For the text-containing cell, return its midpoint in (X, Y) coordinate format. 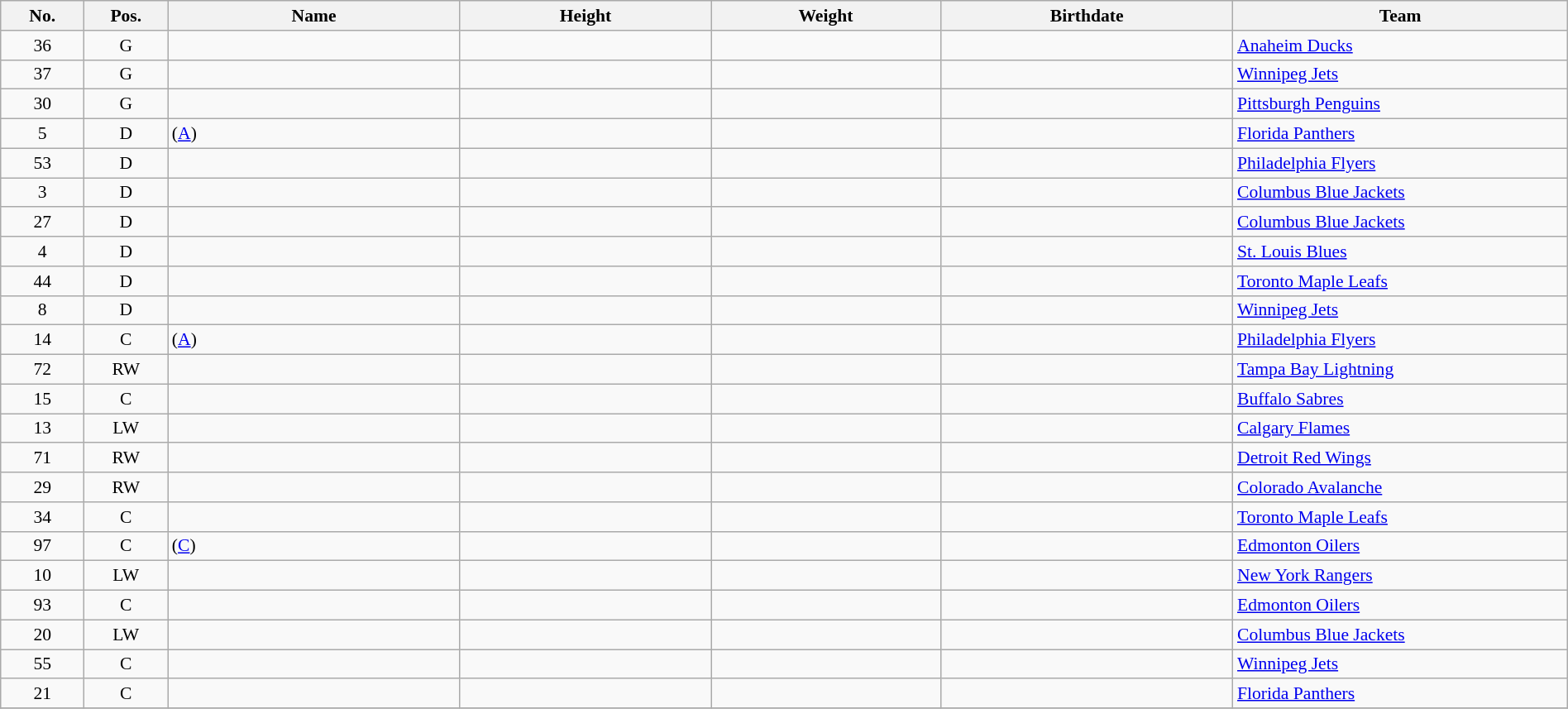
4 (43, 252)
15 (43, 399)
Colorado Avalanche (1400, 487)
Buffalo Sabres (1400, 399)
3 (43, 193)
Birthdate (1087, 16)
New York Rangers (1400, 576)
Weight (826, 16)
44 (43, 281)
Calgary Flames (1400, 429)
37 (43, 74)
21 (43, 694)
72 (43, 370)
14 (43, 340)
Team (1400, 16)
55 (43, 664)
27 (43, 223)
34 (43, 517)
71 (43, 458)
Name (314, 16)
St. Louis Blues (1400, 252)
13 (43, 429)
29 (43, 487)
97 (43, 546)
93 (43, 606)
Detroit Red Wings (1400, 458)
30 (43, 104)
Tampa Bay Lightning (1400, 370)
53 (43, 163)
No. (43, 16)
Pos. (126, 16)
Height (586, 16)
8 (43, 310)
Pittsburgh Penguins (1400, 104)
5 (43, 134)
Anaheim Ducks (1400, 46)
20 (43, 635)
(C) (314, 546)
10 (43, 576)
36 (43, 46)
